Determine the [x, y] coordinate at the center of the cell enclosing the given text.  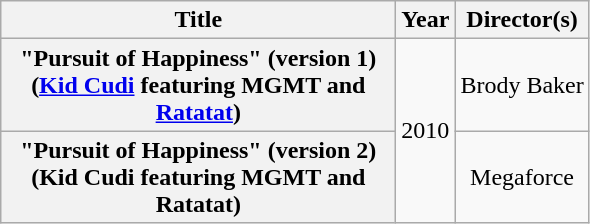
Director(s) [522, 20]
Brody Baker [522, 85]
Year [426, 20]
Title [198, 20]
2010 [426, 131]
"Pursuit of Happiness" (version 1)(Kid Cudi featuring MGMT and Ratatat) [198, 85]
"Pursuit of Happiness" (version 2)(Kid Cudi featuring MGMT and Ratatat) [198, 177]
Megaforce [522, 177]
